Search for the cell housing the specified text and yield its (X, Y) center coordinate. 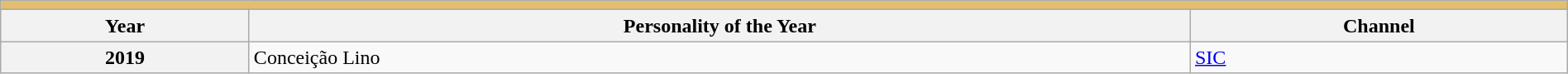
2019 (126, 57)
Year (126, 26)
Conceição Lino (719, 57)
Personality of the Year (719, 26)
SIC (1379, 57)
Channel (1379, 26)
